Scan for the cell matching the given text and deliver its (X, Y) coordinate at center. 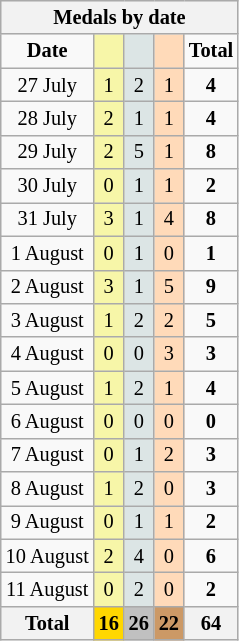
3 August (48, 320)
31 July (48, 219)
22 (169, 623)
6 (211, 556)
7 August (48, 455)
5 August (48, 388)
16 (109, 623)
10 August (48, 556)
4 August (48, 354)
2 August (48, 287)
6 August (48, 421)
Date (48, 51)
11 August (48, 589)
Medals by date (120, 17)
9 August (48, 522)
30 July (48, 186)
26 (139, 623)
9 (211, 287)
8 August (48, 489)
28 July (48, 118)
29 July (48, 152)
1 August (48, 253)
64 (211, 623)
27 July (48, 85)
